Scan for the cell matching the given text and deliver its [x, y] coordinate at center. 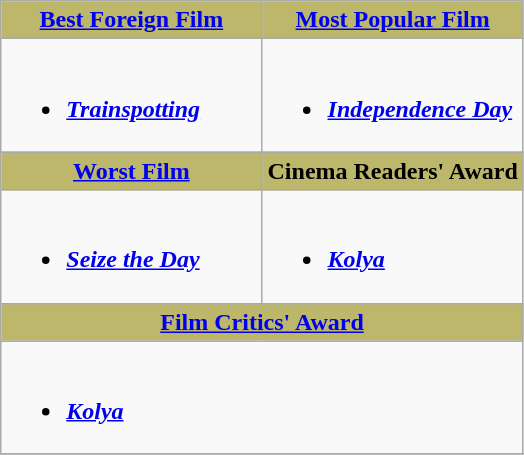
Best Foreign Film [132, 20]
Independence Day [392, 96]
Most Popular Film [392, 20]
Film Critics' Award [262, 322]
Cinema Readers' Award [392, 171]
Seize the Day [132, 246]
Worst Film [132, 171]
Trainspotting [132, 96]
